Return the [x, y] coordinate for the center point of the cell that contains the specified text.  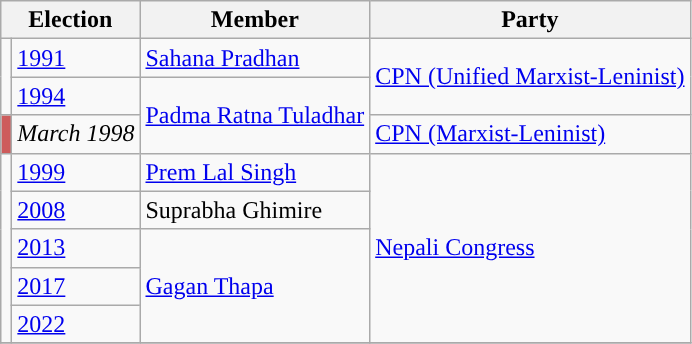
Padma Ratna Tuladhar [255, 115]
Party [530, 20]
1994 [76, 96]
2008 [76, 210]
1999 [76, 172]
CPN (Marxist-Leninist) [530, 134]
Nepali Congress [530, 248]
Prem Lal Singh [255, 172]
2013 [76, 248]
2022 [76, 324]
Suprabha Ghimire [255, 210]
Gagan Thapa [255, 286]
2017 [76, 286]
March 1998 [76, 134]
CPN (Unified Marxist-Leninist) [530, 77]
1991 [76, 58]
Election [70, 20]
Sahana Pradhan [255, 58]
Member [255, 20]
